Determine the (X, Y) coordinate at the center of the cell enclosing the given text.  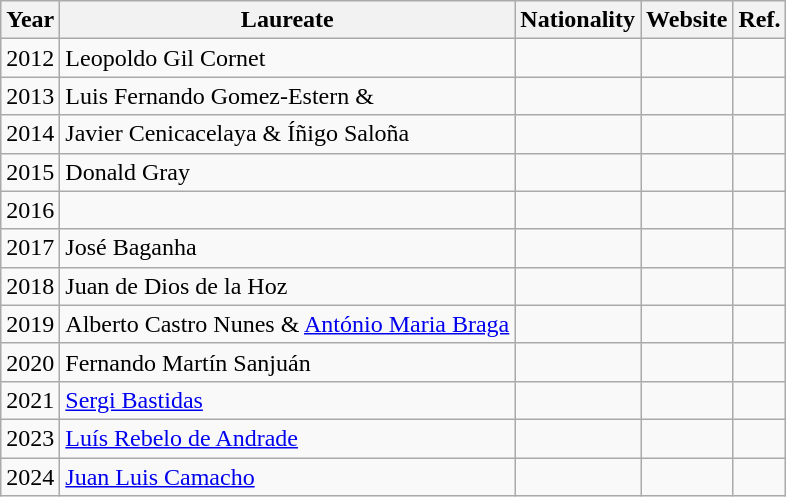
Website (687, 20)
José Baganha (288, 248)
Fernando Martín Sanjuán (288, 362)
Alberto Castro Nunes & António Maria Braga (288, 324)
Sergi Bastidas (288, 400)
Year (30, 20)
Juan de Dios de la Hoz (288, 286)
Nationality (578, 20)
2016 (30, 210)
Leopoldo Gil Cornet (288, 58)
Luis Fernando Gomez-Estern & (288, 96)
Laureate (288, 20)
Donald Gray (288, 172)
2024 (30, 477)
2020 (30, 362)
2015 (30, 172)
2019 (30, 324)
Ref. (760, 20)
Juan Luis Camacho (288, 477)
2013 (30, 96)
2021 (30, 400)
2018 (30, 286)
Javier Cenicacelaya & Íñigo Saloña (288, 134)
Luís Rebelo de Andrade (288, 438)
2017 (30, 248)
2012 (30, 58)
2014 (30, 134)
2023 (30, 438)
